Search for the cell housing the specified text and yield its [X, Y] center coordinate. 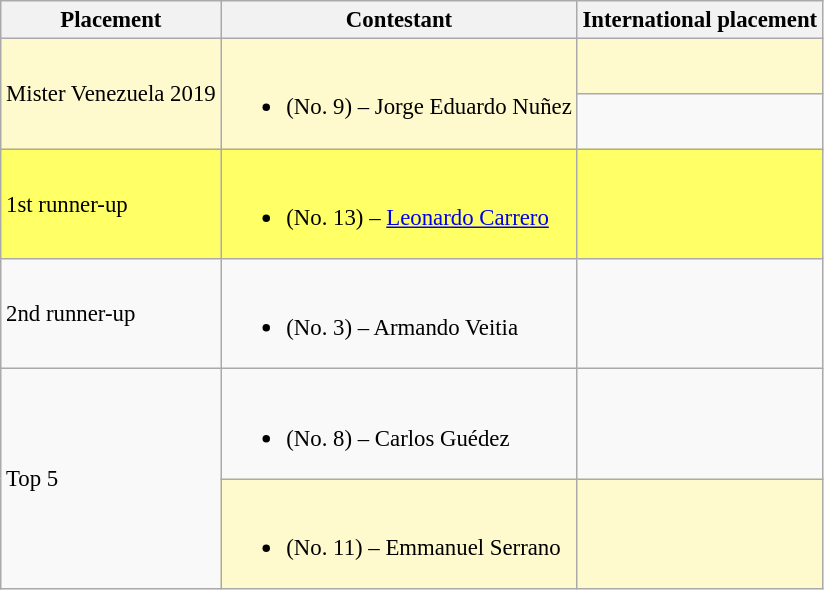
(No. 3) – Armando Veitia [399, 314]
Placement [111, 20]
Top 5 [111, 479]
(No. 9) – Jorge Eduardo Nuñez [399, 94]
1st runner-up [111, 204]
Mister Venezuela 2019 [111, 94]
International placement [700, 20]
Contestant [399, 20]
2nd runner-up [111, 314]
(No. 13) – Leonardo Carrero [399, 204]
(No. 8) – Carlos Guédez [399, 424]
(No. 11) – Emmanuel Serrano [399, 534]
